Capture the cell that displays the provided text and extract its (x, y) central coordinate. 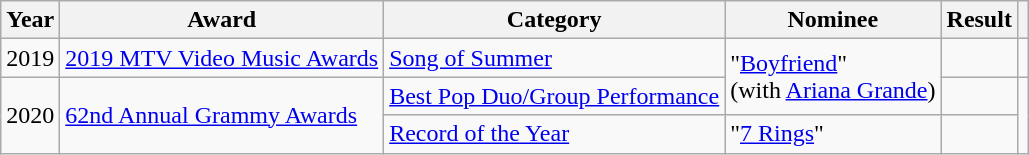
Song of Summer (554, 58)
2019 MTV Video Music Awards (222, 58)
"Boyfriend"(with Ariana Grande) (833, 77)
62nd Annual Grammy Awards (222, 115)
Result (979, 20)
Record of the Year (554, 134)
Category (554, 20)
Nominee (833, 20)
2019 (30, 58)
"7 Rings" (833, 134)
Year (30, 20)
Best Pop Duo/Group Performance (554, 96)
2020 (30, 115)
Award (222, 20)
